Search for the cell housing the specified text and yield its [x, y] center coordinate. 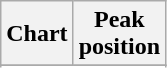
Peakposition [119, 34]
Chart [37, 34]
